Output the (x, y) coordinate of the center of the cell containing the given text.  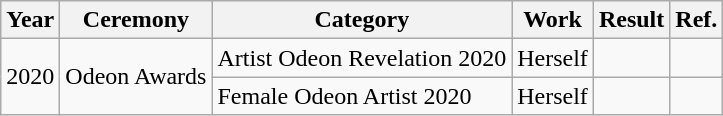
2020 (30, 77)
Ref. (696, 20)
Result (631, 20)
Female Odeon Artist 2020 (362, 96)
Odeon Awards (136, 77)
Ceremony (136, 20)
Year (30, 20)
Artist Odeon Revelation 2020 (362, 58)
Category (362, 20)
Work (553, 20)
